Detect which cell encompasses the target text, then output its (X, Y) center coordinate. 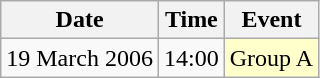
Time (191, 20)
Event (271, 20)
14:00 (191, 58)
Date (80, 20)
19 March 2006 (80, 58)
Group A (271, 58)
